Determine the (X, Y) coordinate at the center of the cell enclosing the given text.  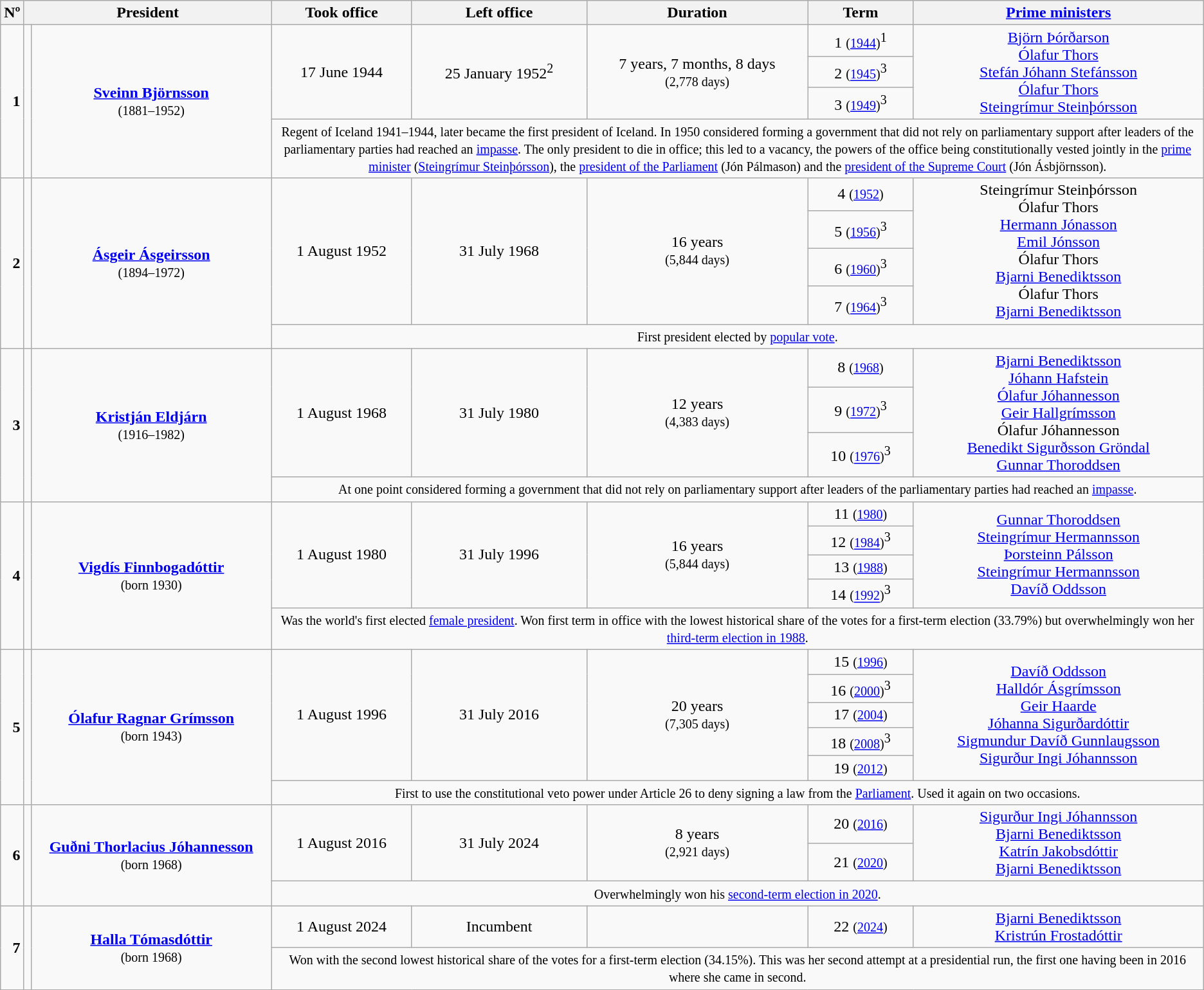
Steingrímur SteinþórssonÓlafur ThorsHermann JónassonEmil JónssonÓlafur ThorsBjarni BenediktssonÓlafur ThorsBjarni Benediktsson (1059, 251)
17 (2004) (861, 715)
2 (1945)3 (861, 72)
Ásgeir Ásgeirsson(1894–1972) (151, 264)
16 (2000)3 (861, 689)
12 years(4,383 days) (697, 413)
7 years, 7 months, 8 days(2,778 days) (697, 72)
Kristján Eldjárn(1916–1982) (151, 425)
1 (1944)1 (861, 41)
Björn ÞórðarsonÓlafur ThorsStefán Jóhann StefánssonÓlafur ThorsSteingrímur Steinþórsson (1059, 72)
Duration (697, 13)
Ólafur Ragnar Grímsson(born 1943) (151, 726)
Bjarni BenediktssonKristrún Frostadóttir (1059, 927)
Vigdís Finnbogadóttir(born 1930) (151, 575)
1 August 1996 (342, 715)
6 (12, 855)
Left office (499, 13)
Took office (342, 13)
Term (861, 13)
20 years(7,305 days) (697, 715)
20 (2016) (861, 824)
First to use the constitutional veto power under Article 26 to deny signing a law from the Parliament. Used it again on two occasions. (737, 793)
9 (1972)3 (861, 410)
22 (2024) (861, 927)
8 years(2,921 days) (697, 843)
Overwhelmingly won his second-term election in 2020. (737, 894)
21 (2020) (861, 862)
7 (1964)3 (861, 305)
1 August 1968 (342, 413)
Bjarni BenediktssonJóhann HafsteinÓlafur JóhannessonGeir HallgrímssonÓlafur JóhannessonBenedikt Sigurðsson GröndalGunnar Thoroddsen (1059, 413)
13 (1988) (861, 567)
31 July 1968 (499, 251)
2 (12, 264)
15 (1996) (861, 661)
19 (2012) (861, 768)
3 (12, 425)
4 (1952) (861, 194)
6 (1960)3 (861, 267)
Halla Tómasdóttir(born 1968) (151, 948)
17 June 1944 (342, 72)
11 (1980) (861, 514)
1 August 2016 (342, 843)
3 (1949)3 (861, 103)
31 July 1996 (499, 554)
7 (12, 948)
Sveinn Björnsson(1881–1952) (151, 102)
Incumbent (499, 927)
12 (1984)3 (861, 540)
31 July 2016 (499, 715)
Davíð OddssonHalldór ÁsgrímssonGeir HaardeJóhanna SigurðardóttirSigmundur Davíð GunnlaugssonSigurður Ingi Jóhannsson (1059, 715)
31 July 2024 (499, 843)
1 August 2024 (342, 927)
Guðni Thorlacius Jóhannesson(born 1968) (151, 855)
President (148, 13)
8 (1968) (861, 368)
Sigurður Ingi JóhannssonBjarni BenediktssonKatrín JakobsdóttirBjarni Benediktsson (1059, 843)
Nº (12, 13)
1 August 1980 (342, 554)
5 (12, 726)
18 (2008)3 (861, 742)
5 (1956)3 (861, 229)
Prime ministers (1059, 13)
31 July 1980 (499, 413)
25 January 19522 (499, 72)
First president elected by popular vote. (737, 336)
10 (1976)3 (861, 455)
4 (12, 575)
Gunnar ThoroddsenSteingrímur HermannssonÞorsteinn PálssonSteingrímur HermannssonDavíð Oddsson (1059, 554)
1 (12, 102)
1 August 1952 (342, 251)
14 (1992)3 (861, 594)
